Identify which cell holds the provided text, then report its (x, y) central coordinate. 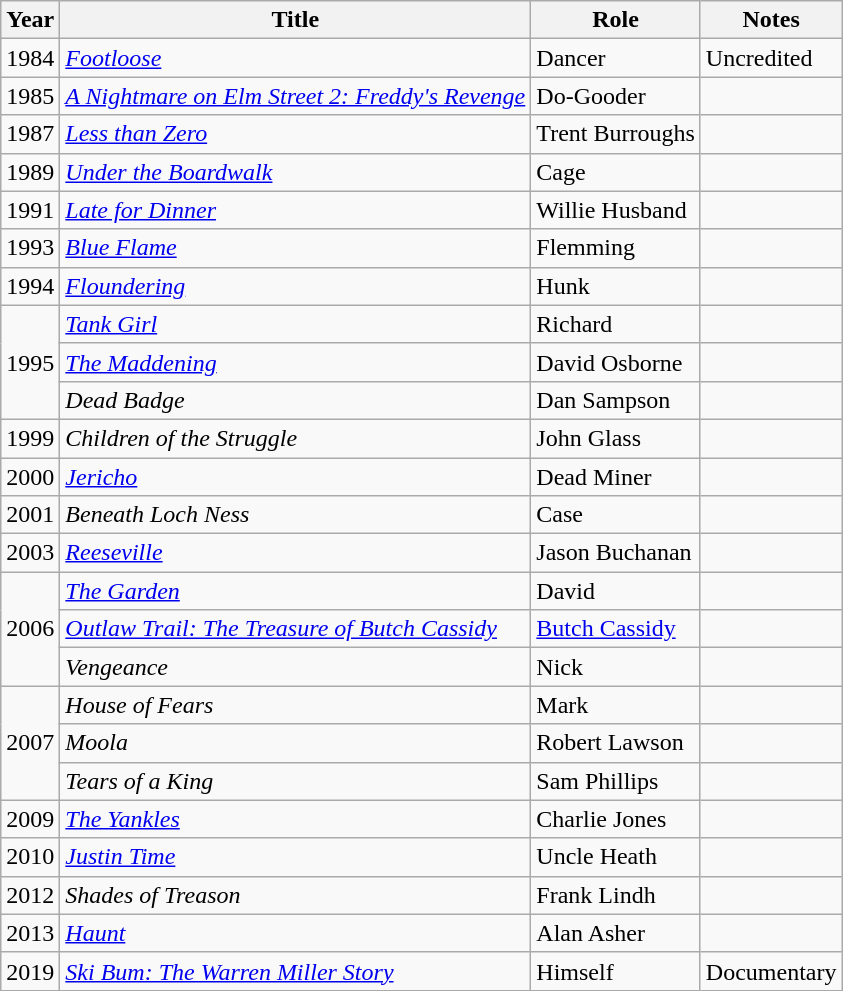
Blue Flame (296, 248)
Frank Lindh (616, 895)
Uncredited (771, 58)
Shades of Treason (296, 895)
Moola (296, 743)
Butch Cassidy (616, 629)
Cage (616, 172)
Himself (616, 971)
Sam Phillips (616, 781)
Title (296, 20)
Under the Boardwalk (296, 172)
Flemming (616, 248)
Notes (771, 20)
2003 (30, 553)
Do-Gooder (616, 96)
Willie Husband (616, 210)
Richard (616, 324)
Uncle Heath (616, 857)
Outlaw Trail: The Treasure of Butch Cassidy (296, 629)
Nick (616, 667)
The Maddening (296, 362)
John Glass (616, 438)
Tears of a King (296, 781)
A Nightmare on Elm Street 2: Freddy's Revenge (296, 96)
Late for Dinner (296, 210)
2006 (30, 629)
Reeseville (296, 553)
Role (616, 20)
1985 (30, 96)
Hunk (616, 286)
House of Fears (296, 705)
Dan Sampson (616, 400)
Less than Zero (296, 134)
Dead Badge (296, 400)
Dancer (616, 58)
Documentary (771, 971)
Alan Asher (616, 933)
Footloose (296, 58)
Year (30, 20)
David (616, 591)
1989 (30, 172)
Trent Burroughs (616, 134)
Floundering (296, 286)
Children of the Struggle (296, 438)
2012 (30, 895)
Dead Miner (616, 477)
Justin Time (296, 857)
Beneath Loch Ness (296, 515)
2019 (30, 971)
Ski Bum: The Warren Miller Story (296, 971)
Charlie Jones (616, 819)
The Yankles (296, 819)
2010 (30, 857)
Tank Girl (296, 324)
Robert Lawson (616, 743)
1984 (30, 58)
1993 (30, 248)
1991 (30, 210)
Mark (616, 705)
2000 (30, 477)
Vengeance (296, 667)
2009 (30, 819)
The Garden (296, 591)
1999 (30, 438)
2007 (30, 743)
1995 (30, 362)
Jericho (296, 477)
Case (616, 515)
Haunt (296, 933)
1994 (30, 286)
2001 (30, 515)
David Osborne (616, 362)
2013 (30, 933)
1987 (30, 134)
Jason Buchanan (616, 553)
